For the text-containing cell, return its midpoint in [X, Y] coordinate format. 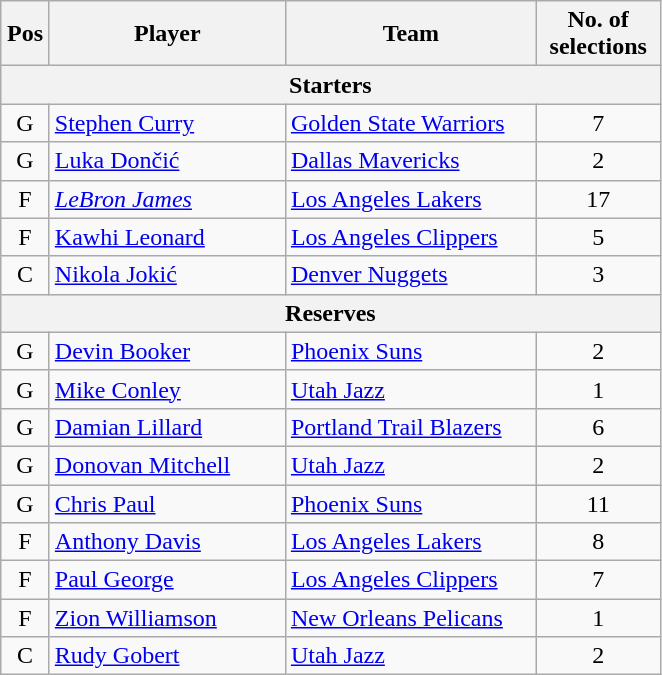
Stephen Curry [167, 123]
3 [598, 275]
17 [598, 199]
Devin Booker [167, 351]
Denver Nuggets [410, 275]
Kawhi Leonard [167, 237]
Starters [330, 85]
5 [598, 237]
Portland Trail Blazers [410, 427]
11 [598, 503]
6 [598, 427]
Dallas Mavericks [410, 161]
Team [410, 34]
No. of selections [598, 34]
Donovan Mitchell [167, 465]
Paul George [167, 580]
Chris Paul [167, 503]
Nikola Jokić [167, 275]
Reserves [330, 313]
Pos [26, 34]
Zion Williamson [167, 618]
Damian Lillard [167, 427]
Mike Conley [167, 389]
Player [167, 34]
LeBron James [167, 199]
Luka Dončić [167, 161]
Golden State Warriors [410, 123]
New Orleans Pelicans [410, 618]
Anthony Davis [167, 542]
Rudy Gobert [167, 656]
8 [598, 542]
